Locate the cell with the specified text and output its (x, y) center coordinate. 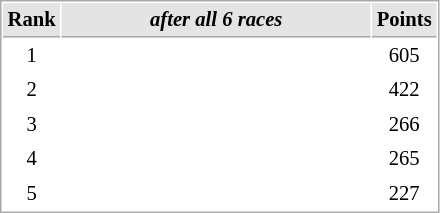
after all 6 races (216, 20)
1 (32, 56)
422 (404, 90)
5 (32, 194)
266 (404, 124)
4 (32, 158)
265 (404, 158)
227 (404, 194)
3 (32, 124)
Rank (32, 20)
Points (404, 20)
2 (32, 90)
605 (404, 56)
